Output the (X, Y) coordinate of the center of the cell containing the given text.  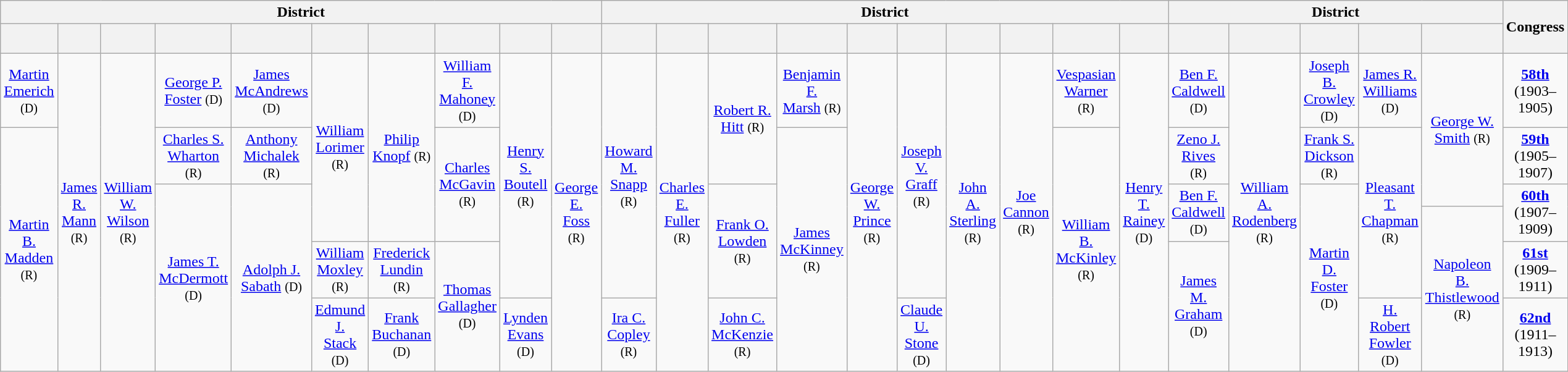
Claude U.Stone (D) (921, 335)
Martin D.Foster (D) (1329, 278)
Howard M.Snapp (R) (629, 175)
Zeno J.Rives (R) (1199, 156)
JamesMcAndrews (D) (272, 90)
58th(1903–1905) (1535, 90)
Ira C.Copley (R) (629, 335)
ThomasGallagher(D) (467, 306)
CharlesE.Fuller(R) (682, 213)
PhilipKnopf (R) (401, 147)
Charles S.Wharton (R) (194, 156)
JamesMcKinney(R) (812, 250)
59th(1905–1907) (1535, 156)
George P.Foster (D) (194, 90)
AnthonyMichalek (R) (272, 156)
H. RobertFowler (D) (1390, 335)
GeorgeW.Prince(R) (872, 213)
61st(1909–1911) (1535, 269)
HenryT.Rainey(D) (1144, 213)
62nd(1911–1913) (1535, 335)
HenryS.Boutell(R) (525, 175)
Benjamin F.Marsh (R) (812, 90)
Adolph J.Sabath (D) (272, 278)
Congress (1535, 27)
WilliamLorimer(R) (340, 147)
WilliamW.Wilson(R) (128, 213)
Robert R.Hitt (R) (742, 119)
William F.Mahoney (D) (467, 90)
MartinEmerich (D) (29, 90)
James T.McDermott(D) (194, 278)
CharlesMcGavin (R) (467, 184)
GeorgeE.Foss(R) (577, 213)
Frank S.Dickson (R) (1329, 156)
Martin B.Madden(R) (29, 250)
William A.Rodenberg(R) (1265, 213)
JohnA.Sterling(R) (973, 213)
JoeCannon(R) (1026, 213)
FrankBuchanan (D) (401, 335)
LyndenEvans (D) (525, 335)
James R.Williams (D) (1390, 90)
Edmund J.Stack (D) (340, 335)
Frank O.Lowden(R) (742, 241)
Joseph B.Crowley (D) (1329, 90)
William B.McKinley(R) (1086, 250)
FrederickLundin (R) (401, 269)
Joseph V.Graff (R) (921, 175)
VespasianWarner (R) (1086, 90)
60th(1907–1909) (1535, 213)
WilliamMoxley (R) (340, 269)
George W.Smith (R) (1462, 130)
JamesR.Mann(R) (79, 213)
Napoleon B.Thistlewood(R) (1462, 289)
Pleasant T.Chapman(R) (1390, 213)
James M.Graham(D) (1199, 306)
John C.McKenzie (R) (742, 335)
